From the cell containing the given text, extract its center point as [X, Y] coordinate. 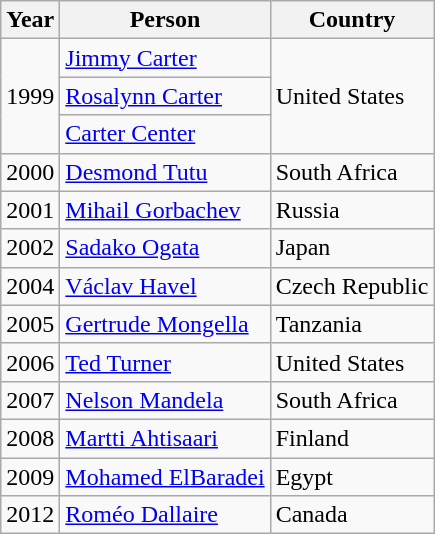
Sadako Ogata [165, 248]
Mihail Gorbachev [165, 210]
2005 [30, 324]
2008 [30, 438]
Roméo Dallaire [165, 515]
Nelson Mandela [165, 400]
2006 [30, 362]
2004 [30, 286]
Desmond Tutu [165, 172]
Rosalynn Carter [165, 96]
Japan [352, 248]
Gertrude Mongella [165, 324]
Canada [352, 515]
Egypt [352, 477]
1999 [30, 96]
Mohamed ElBaradei [165, 477]
2012 [30, 515]
Russia [352, 210]
Person [165, 20]
Jimmy Carter [165, 58]
Martti Ahtisaari [165, 438]
Country [352, 20]
2001 [30, 210]
Finland [352, 438]
Tanzania [352, 324]
2009 [30, 477]
Václav Havel [165, 286]
2007 [30, 400]
Carter Center [165, 134]
Ted Turner [165, 362]
Year [30, 20]
Czech Republic [352, 286]
2000 [30, 172]
2002 [30, 248]
